Output the [X, Y] coordinate of the center of the cell containing the given text.  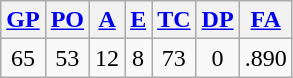
53 [67, 58]
A [108, 20]
FA [266, 20]
E [138, 20]
DP [218, 20]
0 [218, 58]
.890 [266, 58]
73 [174, 58]
PO [67, 20]
GP [23, 20]
65 [23, 58]
12 [108, 58]
8 [138, 58]
TC [174, 20]
